Identify which cell holds the provided text, then report its (x, y) central coordinate. 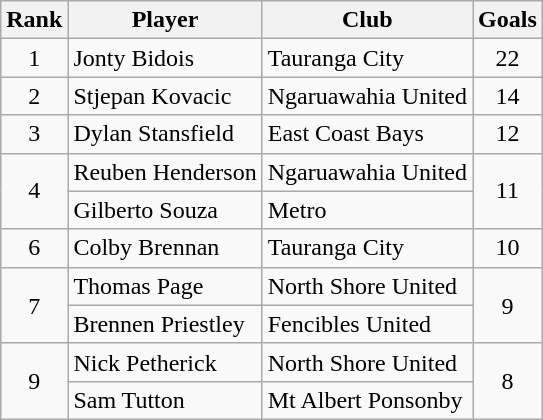
Nick Petherick (165, 362)
Dylan Stansfield (165, 134)
Colby Brennan (165, 248)
1 (34, 58)
East Coast Bays (367, 134)
7 (34, 305)
14 (508, 96)
6 (34, 248)
Mt Albert Ponsonby (367, 400)
Reuben Henderson (165, 172)
Fencibles United (367, 324)
Rank (34, 20)
Jonty Bidois (165, 58)
Metro (367, 210)
Sam Tutton (165, 400)
Stjepan Kovacic (165, 96)
Brennen Priestley (165, 324)
Gilberto Souza (165, 210)
2 (34, 96)
10 (508, 248)
3 (34, 134)
Club (367, 20)
Player (165, 20)
12 (508, 134)
Thomas Page (165, 286)
8 (508, 381)
11 (508, 191)
Goals (508, 20)
22 (508, 58)
4 (34, 191)
